Search for the cell housing the specified text and yield its (x, y) center coordinate. 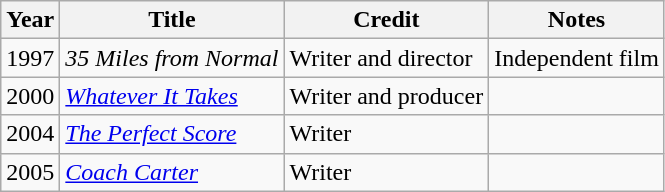
Whatever It Takes (172, 96)
2000 (30, 96)
Year (30, 20)
Credit (386, 20)
Title (172, 20)
2005 (30, 172)
1997 (30, 58)
35 Miles from Normal (172, 58)
Notes (577, 20)
The Perfect Score (172, 134)
2004 (30, 134)
Coach Carter (172, 172)
Independent film (577, 58)
Writer and producer (386, 96)
Writer and director (386, 58)
